Extract the [X, Y] coordinate from the center of the cell holding the provided text.  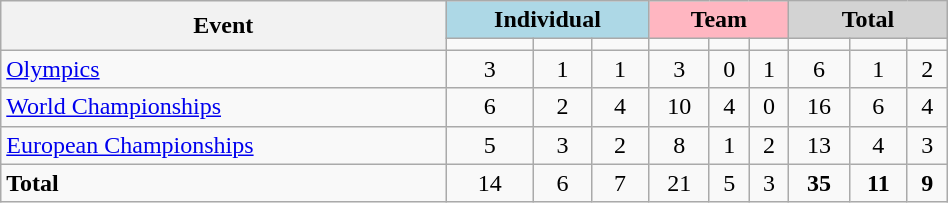
Event [224, 26]
10 [679, 107]
Olympics [224, 69]
11 [878, 183]
16 [819, 107]
13 [819, 145]
7 [620, 183]
European Championships [224, 145]
Team [719, 20]
35 [819, 183]
Individual [548, 20]
21 [679, 183]
9 [927, 183]
14 [490, 183]
8 [679, 145]
World Championships [224, 107]
